Search for the cell housing the specified text and yield its [X, Y] center coordinate. 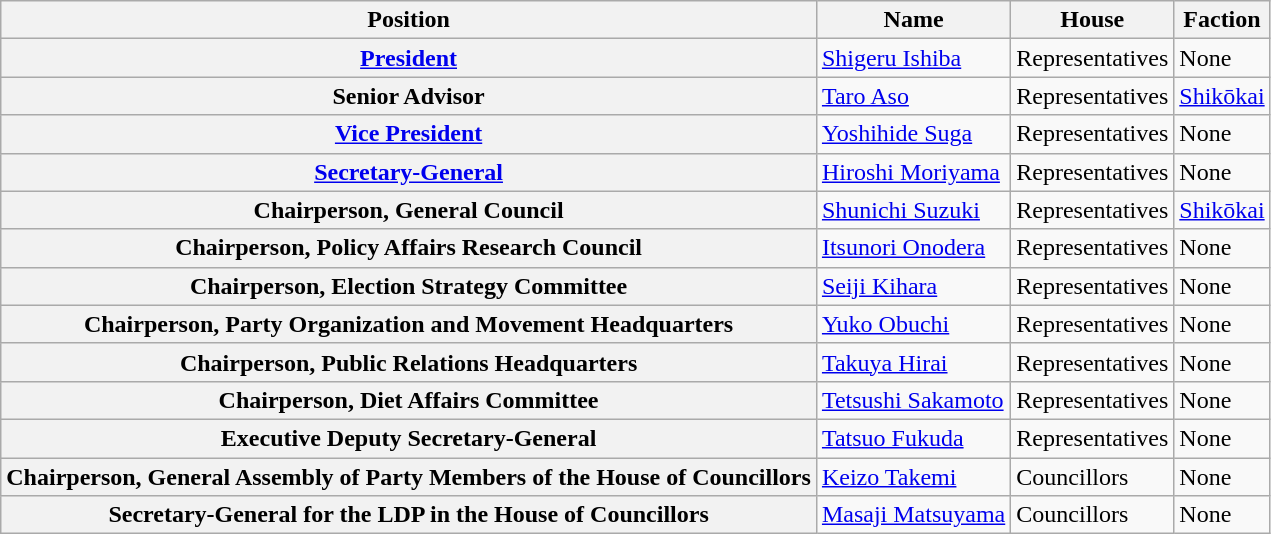
Tatsuo Fukuda [913, 438]
Faction [1222, 20]
House [1092, 20]
Keizo Takemi [913, 477]
Masaji Matsuyama [913, 515]
Executive Deputy Secretary-General [409, 438]
Secretary-General for the LDP in the House of Councillors [409, 515]
Chairperson, Public Relations Headquarters [409, 362]
Seiji Kihara [913, 286]
Taro Aso [913, 96]
Yoshihide Suga [913, 134]
Senior Advisor [409, 96]
President [409, 58]
Vice President [409, 134]
Takuya Hirai [913, 362]
Chairperson, General Assembly of Party Members of the House of Councillors [409, 477]
Itsunori Onodera [913, 248]
Shunichi Suzuki [913, 210]
Yuko Obuchi [913, 324]
Chairperson, Policy Affairs Research Council [409, 248]
Tetsushi Sakamoto [913, 400]
Chairperson, Party Organization and Movement Headquarters [409, 324]
Secretary-General [409, 172]
Position [409, 20]
Name [913, 20]
Chairperson, Election Strategy Committee [409, 286]
Hiroshi Moriyama [913, 172]
Chairperson, General Council [409, 210]
Chairperson, Diet Affairs Committee [409, 400]
Shigeru Ishiba [913, 58]
